For the text-containing cell, return its midpoint in [x, y] coordinate format. 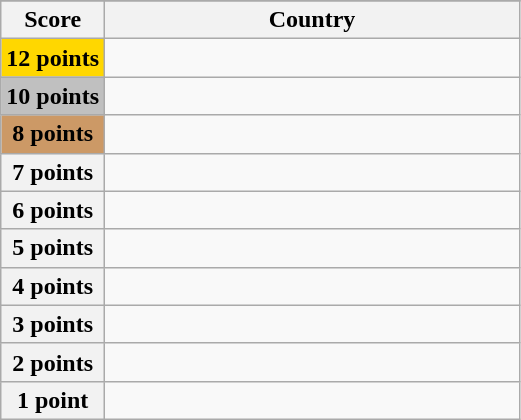
3 points [53, 324]
8 points [53, 134]
1 point [53, 400]
10 points [53, 96]
12 points [53, 58]
Score [53, 20]
6 points [53, 210]
2 points [53, 362]
Country [312, 20]
4 points [53, 286]
7 points [53, 172]
5 points [53, 248]
